For the text-containing cell, return its midpoint in (X, Y) coordinate format. 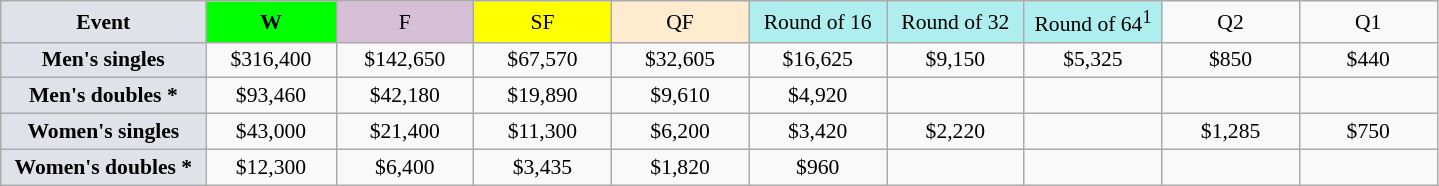
$960 (818, 167)
$1,285 (1231, 132)
Q1 (1368, 22)
$9,610 (680, 96)
SF (543, 22)
$3,435 (543, 167)
W (271, 22)
Round of 16 (818, 22)
$1,820 (680, 167)
$6,200 (680, 132)
$32,605 (680, 60)
$9,150 (955, 60)
$4,920 (818, 96)
Event (104, 22)
$11,300 (543, 132)
Women's singles (104, 132)
$3,420 (818, 132)
Men's doubles * (104, 96)
$6,400 (405, 167)
$19,890 (543, 96)
Q2 (1231, 22)
$42,180 (405, 96)
Women's doubles * (104, 167)
$850 (1231, 60)
$5,325 (1093, 60)
$12,300 (271, 167)
$67,570 (543, 60)
$2,220 (955, 132)
QF (680, 22)
$316,400 (271, 60)
$21,400 (405, 132)
$43,000 (271, 132)
F (405, 22)
$142,650 (405, 60)
Men's singles (104, 60)
Round of 641 (1093, 22)
$750 (1368, 132)
Round of 32 (955, 22)
$93,460 (271, 96)
$440 (1368, 60)
$16,625 (818, 60)
